Detect which cell encompasses the target text, then output its [x, y] center coordinate. 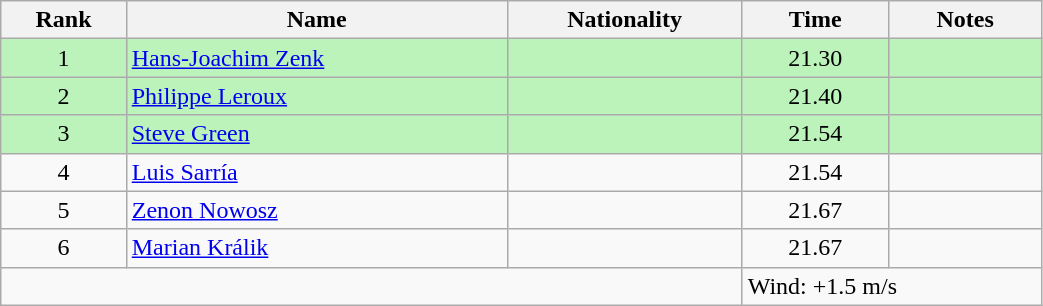
2 [64, 96]
4 [64, 172]
Nationality [624, 20]
21.30 [815, 58]
Time [815, 20]
Philippe Leroux [316, 96]
Luis Sarría [316, 172]
3 [64, 134]
Name [316, 20]
Marian Králik [316, 248]
6 [64, 248]
Steve Green [316, 134]
21.40 [815, 96]
5 [64, 210]
Rank [64, 20]
Wind: +1.5 m/s [892, 286]
Zenon Nowosz [316, 210]
Hans-Joachim Zenk [316, 58]
Notes [965, 20]
1 [64, 58]
